Scan for the cell matching the given text and deliver its [x, y] coordinate at center. 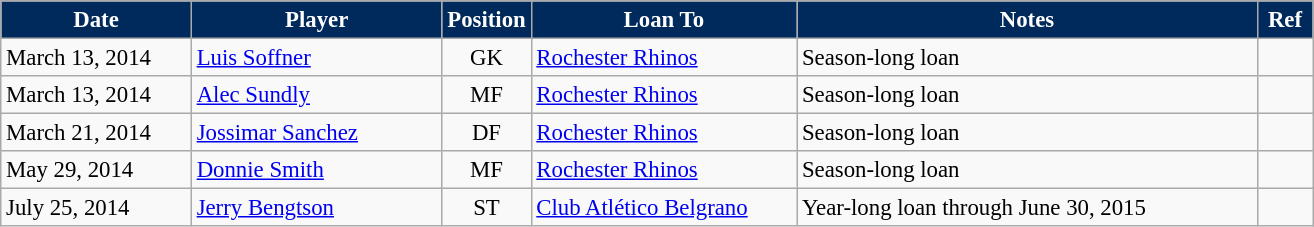
Position [486, 20]
Player [316, 20]
Club Atlético Belgrano [664, 208]
Ref [1285, 20]
Notes [1028, 20]
July 25, 2014 [96, 208]
Loan To [664, 20]
Date [96, 20]
Luis Soffner [316, 58]
Year-long loan through June 30, 2015 [1028, 208]
May 29, 2014 [96, 170]
Alec Sundly [316, 95]
GK [486, 58]
March 21, 2014 [96, 133]
Jossimar Sanchez [316, 133]
Donnie Smith [316, 170]
Jerry Bengtson [316, 208]
ST [486, 208]
DF [486, 133]
